Return the [x, y] coordinate for the center point of the cell that contains the specified text.  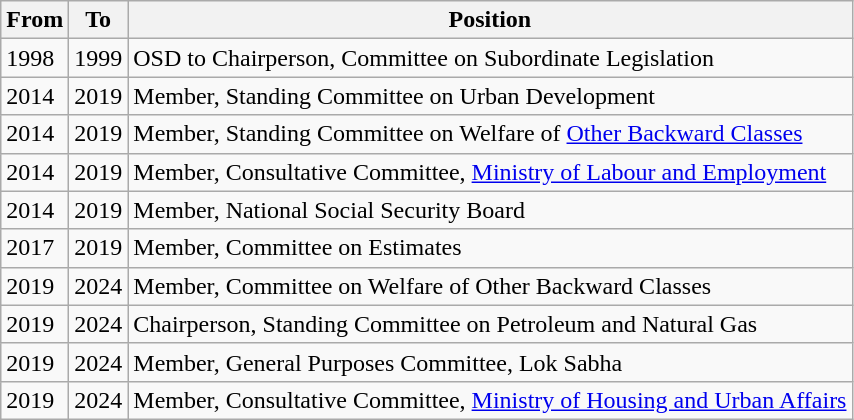
OSD to Chairperson, Committee on Subordinate Legislation [490, 58]
Chairperson, Standing Committee on Petroleum and Natural Gas [490, 324]
Member, Standing Committee on Welfare of Other Backward Classes [490, 134]
Position [490, 20]
Member, Consultative Committee, Ministry of Labour and Employment [490, 172]
Member, Committee on Estimates [490, 248]
To [98, 20]
2017 [35, 248]
Member, Committee on Welfare of Other Backward Classes [490, 286]
From [35, 20]
1998 [35, 58]
Member, General Purposes Committee, Lok Sabha [490, 362]
Member, Standing Committee on Urban Development [490, 96]
Member, National Social Security Board [490, 210]
Member, Consultative Committee, Ministry of Housing and Urban Affairs [490, 400]
1999 [98, 58]
